Output the (X, Y) coordinate of the center of the cell containing the given text.  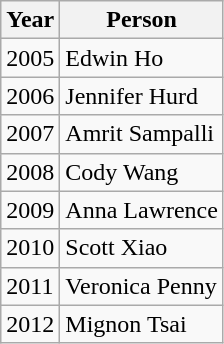
2007 (30, 134)
Amrit Sampalli (142, 134)
2011 (30, 286)
Jennifer Hurd (142, 96)
2012 (30, 324)
Edwin Ho (142, 58)
Person (142, 20)
2010 (30, 248)
Veronica Penny (142, 286)
2008 (30, 172)
Anna Lawrence (142, 210)
Scott Xiao (142, 248)
Year (30, 20)
2006 (30, 96)
2005 (30, 58)
2009 (30, 210)
Mignon Tsai (142, 324)
Cody Wang (142, 172)
